Return (x, y) of the center of cell containing provided text 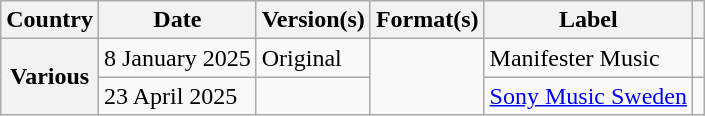
8 January 2025 (177, 58)
Version(s) (313, 20)
Manifester Music (588, 58)
Various (50, 77)
Original (313, 58)
Format(s) (427, 20)
Date (177, 20)
23 April 2025 (177, 96)
Label (588, 20)
Country (50, 20)
Sony Music Sweden (588, 96)
